Capture the cell that displays the provided text and extract its [X, Y] central coordinate. 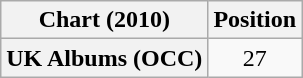
27 [255, 58]
Position [255, 20]
UK Albums (OCC) [104, 58]
Chart (2010) [104, 20]
